Pinpoint the cell where the given text exists, returning its (X, Y) midpoint coordinate. 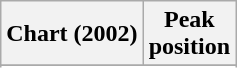
Peakposition (189, 34)
Chart (2002) (72, 34)
